From the cell containing the given text, extract its center point as (x, y) coordinate. 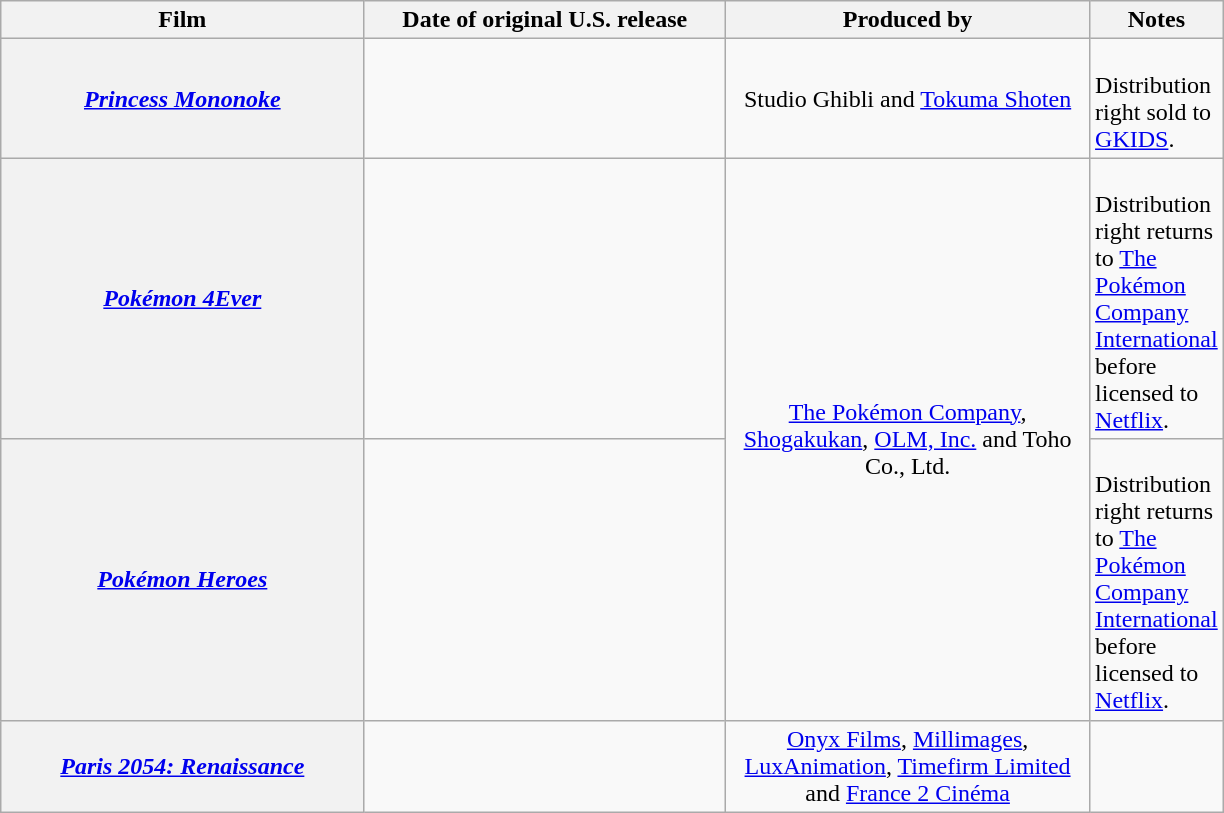
Pokémon Heroes (182, 580)
Distribution right sold to GKIDS. (1157, 98)
Princess Mononoke (182, 98)
Notes (1157, 20)
The Pokémon Company, Shogakukan, OLM, Inc. and Toho Co., Ltd. (908, 439)
Date of original U.S. release (545, 20)
Paris 2054: Renaissance (182, 766)
Pokémon 4Ever (182, 298)
Onyx Films, Millimages, LuxAnimation, Timefirm Limited and France 2 Cinéma (908, 766)
Produced by (908, 20)
Studio Ghibli and Tokuma Shoten (908, 98)
Film (182, 20)
